Return (X, Y) of the center of cell containing provided text 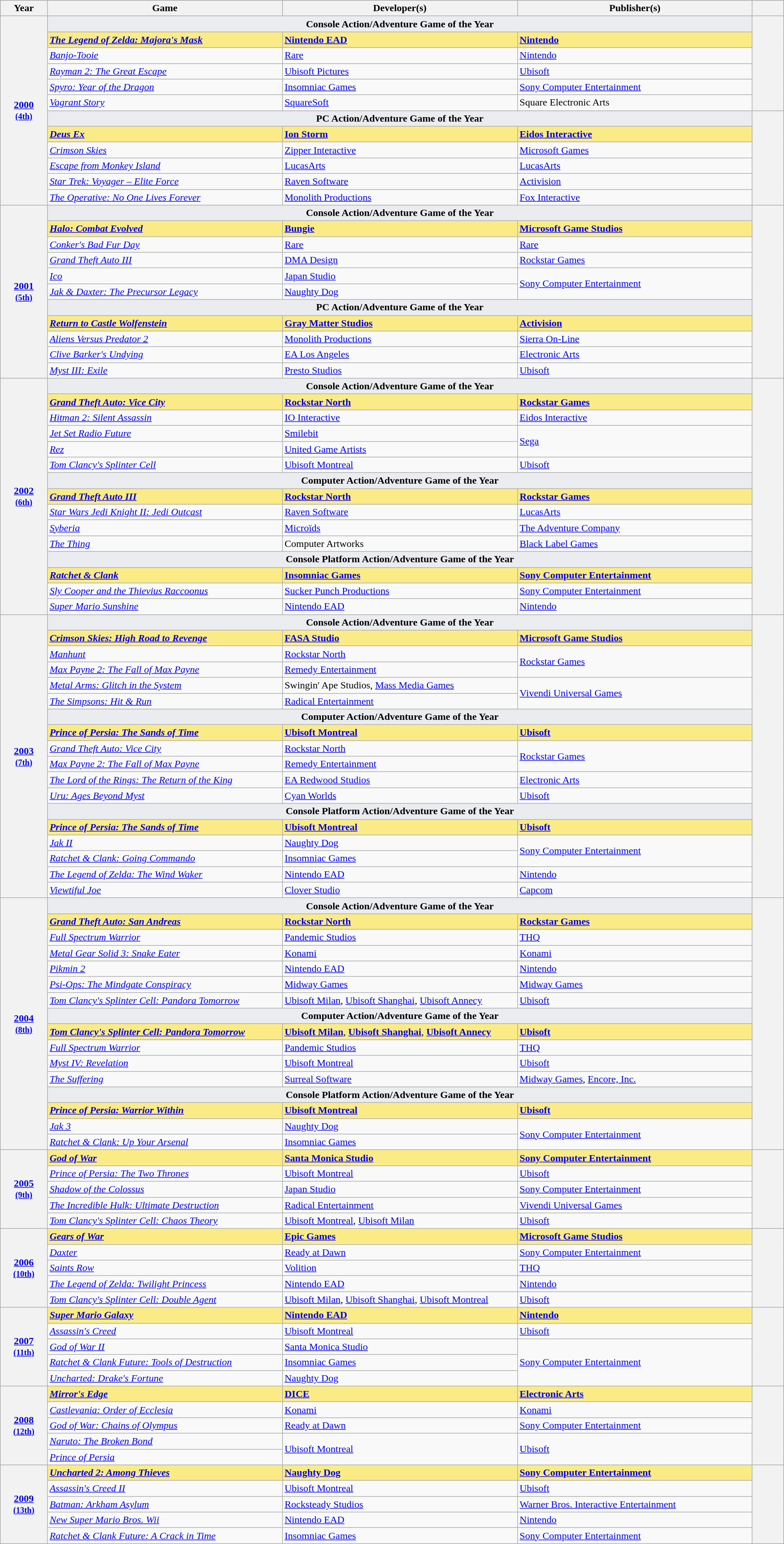
Conker's Bad Fur Day (165, 245)
Swingin' Ape Studios, Mass Media Games (400, 685)
Smilebit (400, 433)
The Legend of Zelda: The Wind Waker (165, 874)
God of War: Chains of Olympus (165, 1425)
Rocksteady Studios (400, 1504)
The Adventure Company (635, 528)
Manhunt (165, 654)
Rayman 2: The Great Escape (165, 71)
Cyan Worlds (400, 796)
Prince of Persia (165, 1457)
Daxter (165, 1252)
Microïds (400, 528)
The Lord of the Rings: The Return of the King (165, 780)
2005 (9th) (24, 1189)
Star Wars Jedi Knight II: Jedi Outcast (165, 512)
FASA Studio (400, 638)
Computer Artworks (400, 544)
Developer(s) (400, 8)
Pikmin 2 (165, 969)
2009 (13th) (24, 1504)
Rez (165, 449)
Uncharted: Drake's Fortune (165, 1378)
Crimson Skies (165, 150)
Viewtiful Joe (165, 890)
Myst III: Exile (165, 370)
Epic Games (400, 1237)
Ubisoft Milan, Ubisoft Shanghai, Ubisoft Montreal (400, 1299)
Sierra On-Line (635, 339)
Ico (165, 276)
Prince of Persia: Warrior Within (165, 1110)
Ratchet & Clank: Going Commando (165, 858)
Tom Clancy's Splinter Cell: Double Agent (165, 1299)
Ratchet & Clank (165, 575)
Hitman 2: Silent Assassin (165, 417)
Black Label Games (635, 544)
Return to Castle Wolfenstein (165, 323)
Ratchet & Clank Future: A Crack in Time (165, 1536)
Vagrant Story (165, 103)
SquareSoft (400, 103)
Zipper Interactive (400, 150)
Sly Cooper and the Thievius Raccoonus (165, 591)
2007 (11th) (24, 1347)
Jet Set Radio Future (165, 433)
DMA Design (400, 260)
IO Interactive (400, 417)
Midway Games, Encore, Inc. (635, 1079)
2006 (10th) (24, 1268)
Psi-Ops: The Mindgate Conspiracy (165, 985)
Capcom (635, 890)
Crimson Skies: High Road to Revenge (165, 638)
Naruto: The Broken Bond (165, 1441)
The Incredible Hulk: Ultimate Destruction (165, 1205)
Assassin's Creed (165, 1331)
Aliens Versus Predator 2 (165, 339)
Grand Theft Auto: San Andreas (165, 921)
Banjo-Tooie (165, 55)
Escape from Monkey Island (165, 165)
Ion Storm (400, 134)
Batman: Arkham Asylum (165, 1504)
Halo: Combat Evolved (165, 229)
EA Redwood Studios (400, 780)
Saints Row (165, 1268)
Syberia (165, 528)
Bungie (400, 229)
Publisher(s) (635, 8)
Assassin's Creed II (165, 1489)
Jak & Daxter: The Precursor Legacy (165, 292)
Deus Ex (165, 134)
Spyro: Year of the Dragon (165, 87)
Metal Arms: Glitch in the System (165, 685)
2000 (4th) (24, 111)
Castlevania: Order of Ecclesia (165, 1410)
Year (24, 8)
Ubisoft Pictures (400, 71)
2003 (7th) (24, 756)
2002 (6th) (24, 496)
Jak 3 (165, 1126)
2001 (5th) (24, 292)
Ratchet & Clank Future: Tools of Destruction (165, 1362)
Gray Matter Studios (400, 323)
Ratchet & Clank: Up Your Arsenal (165, 1142)
Jak II (165, 843)
Myst IV: Revelation (165, 1063)
Warner Bros. Interactive Entertainment (635, 1504)
Surreal Software (400, 1079)
Star Trek: Voyager – Elite Force (165, 181)
The Operative: No One Lives Forever (165, 197)
Presto Studios (400, 370)
God of War II (165, 1347)
The Legend of Zelda: Majora's Mask (165, 40)
Square Electronic Arts (635, 103)
Fox Interactive (635, 197)
Uru: Ages Beyond Myst (165, 796)
God of War (165, 1158)
The Simpsons: Hit & Run (165, 701)
New Super Mario Bros. Wii (165, 1520)
Sega (635, 441)
2008 (12th) (24, 1425)
The Legend of Zelda: Twilight Princess (165, 1284)
Ubisoft Montreal, Ubisoft Milan (400, 1221)
Microsoft Games (635, 150)
Super Mario Sunshine (165, 607)
Metal Gear Solid 3: Snake Eater (165, 953)
Game (165, 8)
The Suffering (165, 1079)
Prince of Persia: The Two Thrones (165, 1173)
Mirror's Edge (165, 1394)
EA Los Angeles (400, 355)
United Game Artists (400, 449)
Sucker Punch Productions (400, 591)
Tom Clancy's Splinter Cell (165, 465)
Uncharted 2: Among Thieves (165, 1473)
Volition (400, 1268)
Super Mario Galaxy (165, 1315)
Clive Barker's Undying (165, 355)
DICE (400, 1394)
Tom Clancy's Splinter Cell: Chaos Theory (165, 1221)
2004 (8th) (24, 1024)
Shadow of the Colossus (165, 1189)
The Thing (165, 544)
Clover Studio (400, 890)
Gears of War (165, 1237)
